Identify which cell holds the provided text, then report its [X, Y] central coordinate. 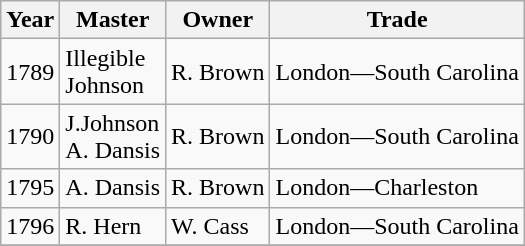
Owner [218, 20]
Year [30, 20]
A. Dansis [113, 188]
1789 [30, 72]
J.JohnsonA. Dansis [113, 136]
W. Cass [218, 226]
IllegibleJohnson [113, 72]
Trade [397, 20]
1796 [30, 226]
R. Hern [113, 226]
1795 [30, 188]
Master [113, 20]
London—Charleston [397, 188]
1790 [30, 136]
